From the cell containing the given text, extract its center point as [X, Y] coordinate. 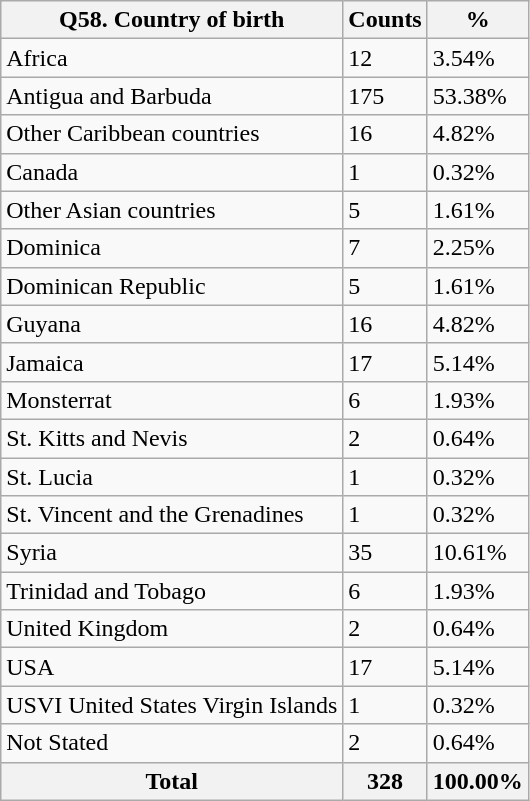
2.25% [478, 248]
Not Stated [172, 743]
328 [385, 781]
Q58. Country of birth [172, 20]
United Kingdom [172, 629]
Total [172, 781]
53.38% [478, 96]
St. Vincent and the Grenadines [172, 515]
10.61% [478, 553]
175 [385, 96]
Jamaica [172, 362]
Guyana [172, 324]
7 [385, 248]
35 [385, 553]
Trinidad and Tobago [172, 591]
Dominican Republic [172, 286]
USVI United States Virgin Islands [172, 705]
St. Kitts and Nevis [172, 438]
Monsterrat [172, 400]
St. Lucia [172, 477]
100.00% [478, 781]
Counts [385, 20]
12 [385, 58]
3.54% [478, 58]
% [478, 20]
Other Asian countries [172, 210]
Africa [172, 58]
Canada [172, 172]
Antigua and Barbuda [172, 96]
Dominica [172, 248]
Syria [172, 553]
Other Caribbean countries [172, 134]
USA [172, 667]
